Extract the [x, y] coordinate from the center of the cell holding the provided text.  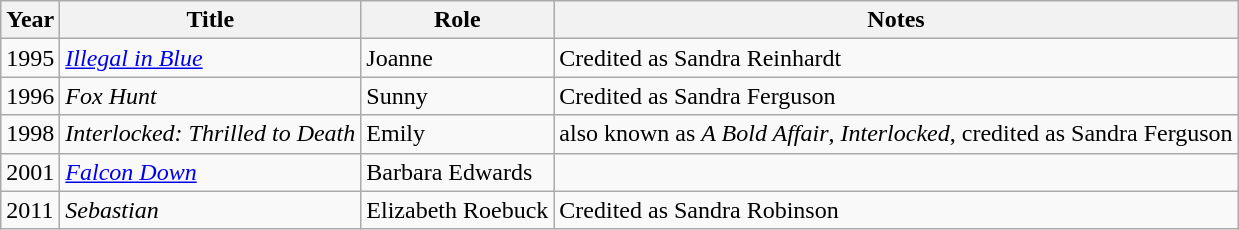
Illegal in Blue [210, 58]
Notes [896, 20]
Sebastian [210, 210]
Credited as Sandra Ferguson [896, 96]
2011 [30, 210]
Barbara Edwards [458, 172]
Title [210, 20]
also known as A Bold Affair, Interlocked, credited as Sandra Ferguson [896, 134]
Falcon Down [210, 172]
Emily [458, 134]
Elizabeth Roebuck [458, 210]
Interlocked: Thrilled to Death [210, 134]
1996 [30, 96]
2001 [30, 172]
Sunny [458, 96]
Fox Hunt [210, 96]
Credited as Sandra Reinhardt [896, 58]
Joanne [458, 58]
Credited as Sandra Robinson [896, 210]
1995 [30, 58]
1998 [30, 134]
Year [30, 20]
Role [458, 20]
